Extract the [x, y] coordinate from the center of the cell holding the provided text.  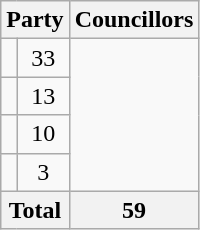
Party [35, 20]
10 [43, 134]
13 [43, 96]
Total [35, 210]
59 [134, 210]
Councillors [134, 20]
3 [43, 172]
33 [43, 58]
